From the cell containing the given text, extract its center point as [X, Y] coordinate. 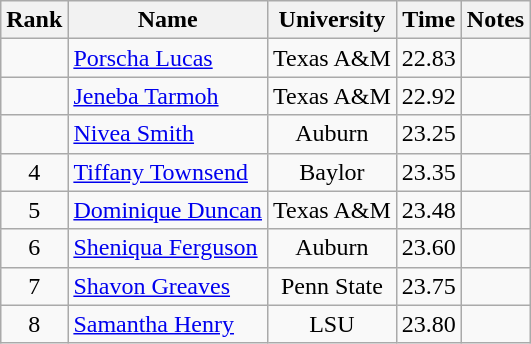
22.83 [428, 58]
23.75 [428, 286]
Sheniqua Ferguson [168, 248]
4 [34, 172]
Porscha Lucas [168, 58]
Dominique Duncan [168, 210]
Time [428, 20]
Shavon Greaves [168, 286]
Rank [34, 20]
5 [34, 210]
Notes [495, 20]
Jeneba Tarmoh [168, 96]
23.60 [428, 248]
23.48 [428, 210]
Nivea Smith [168, 134]
Baylor [332, 172]
6 [34, 248]
University [332, 20]
8 [34, 324]
23.80 [428, 324]
7 [34, 286]
LSU [332, 324]
23.25 [428, 134]
22.92 [428, 96]
Tiffany Townsend [168, 172]
23.35 [428, 172]
Penn State [332, 286]
Name [168, 20]
Samantha Henry [168, 324]
